For the text-containing cell, return its midpoint in [X, Y] coordinate format. 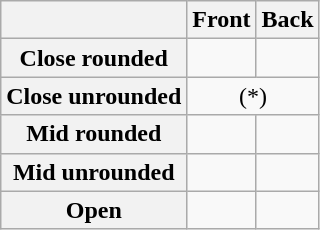
Back [288, 20]
Mid unrounded [94, 172]
(*) [253, 96]
Mid rounded [94, 134]
Close unrounded [94, 96]
Close rounded [94, 58]
Open [94, 210]
Front [222, 20]
